From the cell containing the given text, extract its center point as (X, Y) coordinate. 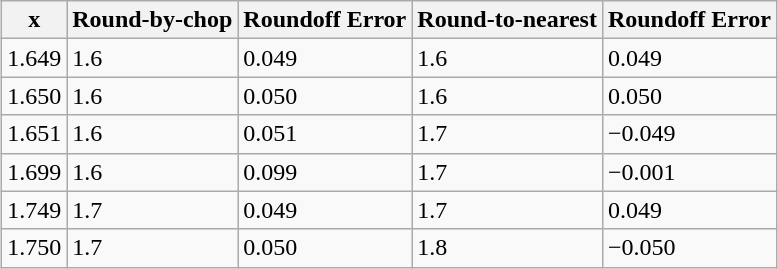
1.649 (34, 58)
−0.050 (689, 248)
0.099 (325, 172)
−0.049 (689, 134)
Round-to-nearest (508, 20)
x (34, 20)
1.749 (34, 210)
1.699 (34, 172)
1.8 (508, 248)
1.750 (34, 248)
1.651 (34, 134)
1.650 (34, 96)
Round-by-chop (152, 20)
0.051 (325, 134)
−0.001 (689, 172)
